Return the (X, Y) coordinate for the center point of the cell that contains the specified text.  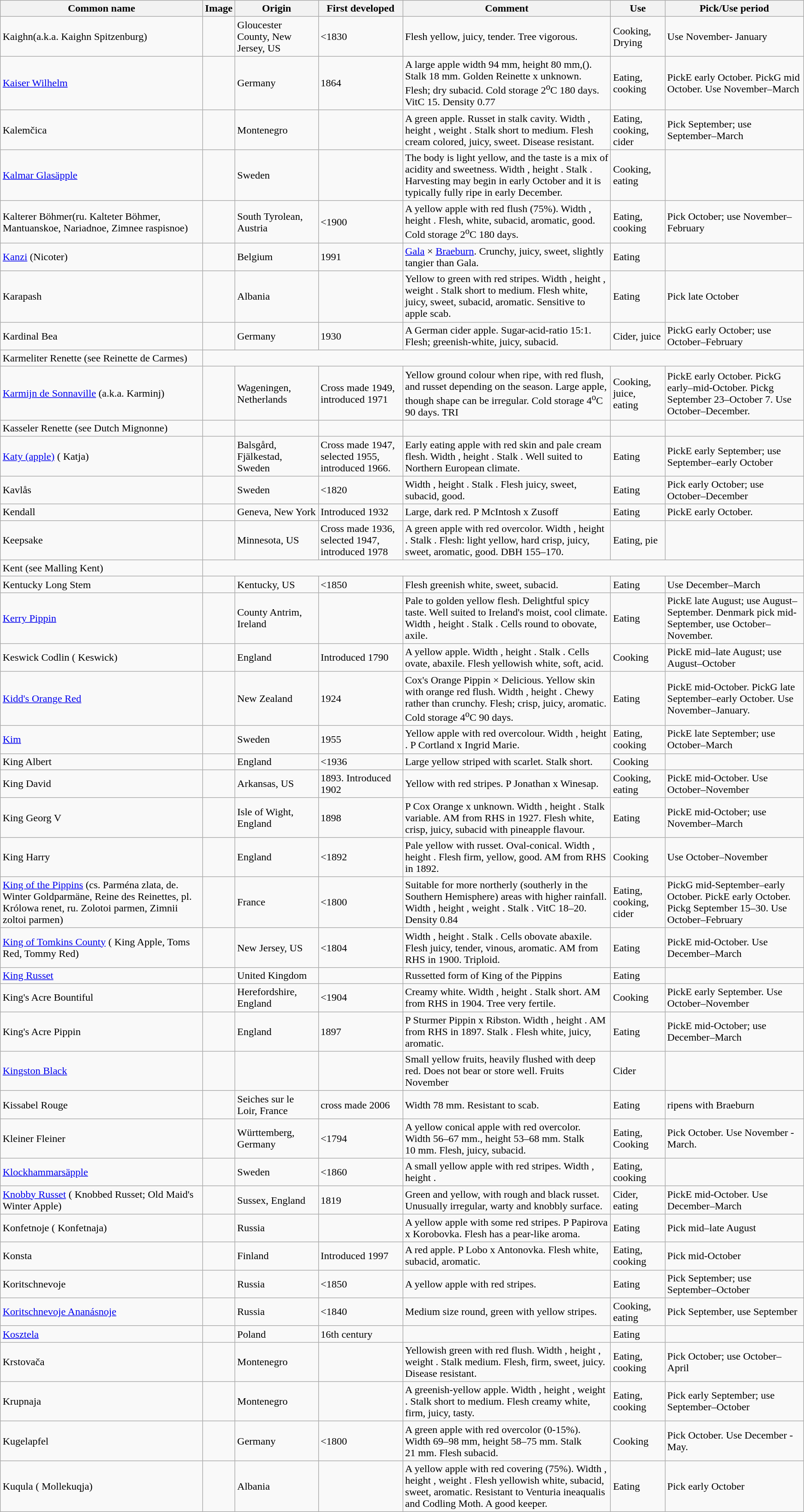
Flesh greenish white, sweet, subacid. (507, 584)
Kavlås (101, 490)
Arkansas, US (277, 784)
Introduced 1997 (361, 1256)
Use (638, 9)
Introduced 1790 (361, 658)
A green apple with red overcolor. Width , height . Stalk . Flesh: light yellow, hard crisp, juicy, sweet, aromatic, good. DBH 155–170. (507, 540)
<1840 (361, 1312)
A yellow apple. Width , height . Stalk . Cells ovate, abaxile. Flesh yellowish white, soft, acid. (507, 658)
Comment (507, 9)
1991 (361, 257)
1897 (361, 1032)
Kendall (101, 512)
P Cox Orange x unknown. Width , height . Stalk variable. AM from RHS in 1927. Flesh white, crisp, juicy, subacid with pineapple flavour. (507, 817)
Use October–November (734, 857)
A yellow apple with red flush (75%). Width , height . Flesh, white, subacid, aromatic, good. Cold storage 2oC 180 days. (507, 222)
New Zealand (277, 698)
Minnesota, US (277, 540)
Pick September; use September–March (734, 130)
Pick October. Use December - May. (734, 1441)
PickG mid-September–early October. PickE early October. Pickg September 15–30. Use October–February (734, 902)
Geneva, New York (277, 512)
New Jersey, US (277, 947)
Koritschnevoje (101, 1284)
Kissabel Rouge (101, 1105)
Kentucky Long Stem (101, 584)
Pick/Use period (734, 9)
1924 (361, 698)
Pale yellow with russet. Oval-conical. Width , height . Flesh firm, yellow, good. AM from RHS in 1892. (507, 857)
Pick October; use November–February (734, 222)
<1804 (361, 947)
<1900 (361, 222)
King of Tomkins County ( King Apple, Toms Red, Tommy Red) (101, 947)
Large yellow striped with scarlet. Stalk short. (507, 762)
Kleiner Fleiner (101, 1139)
A green apple. Russet in stalk cavity. Width , height , weight . Stalk short to medium. Flesh cream colored, juicy, sweet. Disease resistant. (507, 130)
Cider (638, 1071)
Württemberg, Germany (277, 1139)
Kidd's Orange Red (101, 698)
ripens with Braeburn (734, 1105)
<1936 (361, 762)
King's Acre Bountiful (101, 998)
South Tyrolean, Austria (277, 222)
Pick early October; use October–December (734, 490)
King Albert (101, 762)
Yellow with red stripes. P Jonathan x Winesap. (507, 784)
Flesh yellow, juicy, tender. Tree vigorous. (507, 36)
A yellow apple with red stripes. (507, 1284)
Russetted form of King of the Pippins (507, 975)
1955 (361, 739)
Karapash (101, 296)
Finland (277, 1256)
Pick September, use September (734, 1312)
Eating, pie (638, 540)
Cross made 1936, selected 1947, introduced 1978 (361, 540)
Origin (277, 9)
16th century (361, 1334)
Kingston Black (101, 1071)
A small yellow apple with red stripes. Width , height . (507, 1172)
PickE early October. PickG mid October. Use November–March (734, 83)
Kaighn(a.k.a. Kaighn Spitzenburg) (101, 36)
King Russet (101, 975)
A yellow apple with some red stripes. P Papirova x Korobovka. Flesh has a pear-like aroma. (507, 1228)
<1794 (361, 1139)
Kugelapfel (101, 1441)
Early eating apple with red skin and pale cream flesh. Width , height . Stalk . Well suited to Northern European climate. (507, 456)
Pick late October (734, 296)
Pick October; use October–April (734, 1362)
A red apple. P Lobo x Antonovka. Flesh white, subacid, aromatic. (507, 1256)
A German cider apple. Sugar-acid-ratio 15:1. Flesh; greenish-white, juicy, subacid. (507, 336)
Width , height . Stalk . Cells obovate abaxile. Flesh juicy, tender, vinous, aromatic. AM from RHS in 1900. Triploid. (507, 947)
PickE mid-October; use December–March (734, 1032)
Pick early September; use September–October (734, 1401)
Yellowish green with red flush. Width , height , weight . Stalk medium. Flesh, firm, sweet, juicy. Disease resistant. (507, 1362)
Creamy white. Width , height . Stalk short. AM from RHS in 1904. Tree very fertile. (507, 998)
Krupnaja (101, 1401)
Balsgård, Fjälkestad, Sweden (277, 456)
Kent (see Malling Kent) (101, 568)
Kasseler Renette (see Dutch Mignonne) (101, 428)
PickE early October. (734, 512)
Pick mid-October (734, 1256)
Gala × Braeburn. Crunchy, juicy, sweet, slightly tangier than Gala. (507, 257)
A yellow conical apple with red overcolor. Width 56–67 mm., height 53–68 mm. Stalk 10 mm. Flesh, juicy, subacid. (507, 1139)
Cider, eating (638, 1200)
Pick early October (734, 1486)
1898 (361, 817)
Kentucky, US (277, 584)
County Antrim, Ireland (277, 618)
Width , height . Stalk . Flesh juicy, sweet, subacid, good. (507, 490)
cross made 2006 (361, 1105)
Pick October. Use November - March. (734, 1139)
Width 78 mm. Resistant to scab. (507, 1105)
Cooking, juice, eating (638, 393)
Introduced 1932 (361, 512)
Karmijn de Sonnaville (a.k.a. Karminj) (101, 393)
Herefordshire, England (277, 998)
Karmeliter Renette (see Reinette de Carmes) (101, 358)
King David (101, 784)
Small yellow fruits, heavily flushed with deep red. Does not bear or store well. Fruits November (507, 1071)
PickE early September; use September–early October (734, 456)
Eating, Cooking (638, 1139)
A greenish-yellow apple. Width , height , weight . Stalk short to medium. Flesh creamy white, firm, juicy, tasty. (507, 1401)
Green and yellow, with rough and black russet. Unusually irregular, warty and knobbly surface. (507, 1200)
PickE early September. Use October–November (734, 998)
A green apple with red overcolor (0-15%). Width 69–98 mm, height 58–75 mm. Stalk 21 mm. Flesh subacid. (507, 1441)
Koritschnevoje Ananásnoje (101, 1312)
1819 (361, 1200)
PickE mid–late August; use August–October (734, 658)
Klockhammarsäpple (101, 1172)
Use December–March (734, 584)
PickE early October. PickG early–mid-October. Pickg September 23–October 7. Use October–December. (734, 393)
Kerry Pippin (101, 618)
Belgium (277, 257)
Kalterer Böhmer(ru. Kalteter Böhmer, Mantuanskoe, Nariadnoe, Zimnee raspisnoe) (101, 222)
Cider, juice (638, 336)
Kuqula ( Mollekuqja) (101, 1486)
PickE mid-October. PickG late September–early October. Use November–January. (734, 698)
Katy (apple) ( Katja) (101, 456)
Gloucester County, New Jersey, US (277, 36)
Kanzi (Nicoter) (101, 257)
Krstovača (101, 1362)
Konsta (101, 1256)
Keepsake (101, 540)
King of the Pippins (cs. Parména zlata, de. Winter Goldparmäne, Reine des Reinettes, pl. Królowa renet, ru. Zolotoi parmen, Zimnii zoltoi parmen) (101, 902)
Image (219, 9)
1893. Introduced 1902 (361, 784)
Konfetnoje ( Konfetnaja) (101, 1228)
Yellow apple with red overcolour. Width , height . P Cortland x Ingrid Marie. (507, 739)
<1820 (361, 490)
Pick mid–late August (734, 1228)
King's Acre Pippin (101, 1032)
PickE mid-October; use November–March (734, 817)
Isle of Wight, England (277, 817)
P Sturmer Pippin x Ribston. Width , height . AM from RHS in 1897. Stalk . Flesh white, juicy, aromatic. (507, 1032)
Use November- January (734, 36)
Kalmar Glasäpple (101, 175)
King Georg V (101, 817)
King Harry (101, 857)
United Kingdom (277, 975)
PickE mid-October. Use October–November (734, 784)
Seiches sur le Loir, France (277, 1105)
Kaiser Wilhelm (101, 83)
France (277, 902)
Cross made 1947, selected 1955, introduced 1966. (361, 456)
<1892 (361, 857)
PickE late September; use October–March (734, 739)
Cooking, Drying (638, 36)
Medium size round, green with yellow stripes. (507, 1312)
<1830 (361, 36)
PickG early October; use October–February (734, 336)
Common name (101, 9)
Kalemčica (101, 130)
<1860 (361, 1172)
First developed (361, 9)
Keswick Codlin ( Keswick) (101, 658)
Kim (101, 739)
Pick September; use September–October (734, 1284)
Wageningen, Netherlands (277, 393)
<1904 (361, 998)
PickE late August; use August–September. Denmark pick mid-September, use October–November. (734, 618)
Cross made 1949, introduced 1971 (361, 393)
Poland (277, 1334)
Kosztela (101, 1334)
Kardinal Bea (101, 336)
1864 (361, 83)
Sussex, England (277, 1200)
1930 (361, 336)
Large, dark red. P McIntosh x Zusoff (507, 512)
Knobby Russet ( Knobbed Russet; Old Maid's Winter Apple) (101, 1200)
